Scan for the cell matching the given text and deliver its (X, Y) coordinate at center. 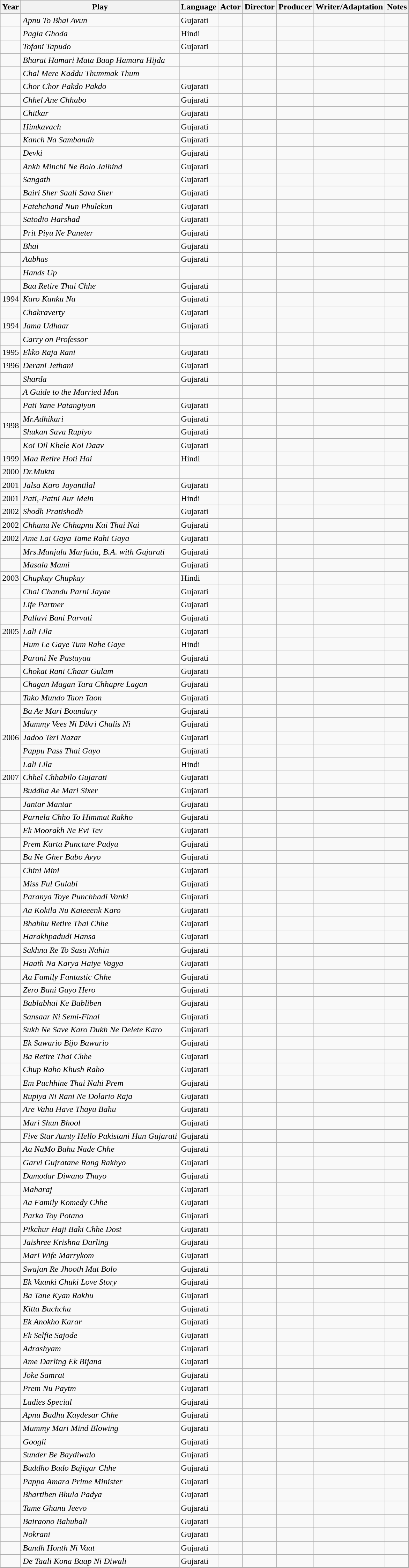
Ekko Raja Rani (100, 352)
Ba Ae Mari Boundary (100, 711)
Chitkar (100, 113)
Ek Anokho Karar (100, 1322)
Mari Shun Bhool (100, 1123)
Pallavi Bani Parvati (100, 618)
Notes (397, 7)
Mummy Mari Mind Blowing (100, 1428)
Googli (100, 1442)
Ame Lai Gaya Tame Rahi Gaya (100, 538)
Prem Karta Puncture Padyu (100, 844)
2006 (10, 737)
Ba Tane Kyan Rakhu (100, 1295)
Adrashyam (100, 1348)
1998 (10, 425)
Mari Wife Marrykom (100, 1256)
Chakraverty (100, 312)
Buddha Ae Mari Sixer (100, 790)
Aa Family Fantastic Chhe (100, 976)
Jantar Mantar (100, 804)
Ankh Minchi Ne Bolo Jaihind (100, 166)
Jadoo Teri Nazar (100, 737)
Jaishree Krishna Darling (100, 1242)
Pagla Ghoda (100, 34)
2003 (10, 578)
Apnu Badhu Kaydesar Chhe (100, 1415)
Ek Sawario Bijo Bawario (100, 1043)
Sukh Ne Save Karo Dukh Ne Delete Karo (100, 1030)
Chhel Ane Chhabo (100, 100)
Parnela Chho To Himmat Rakho (100, 817)
Haath Na Karya Haiye Vagya (100, 963)
Derani Jethani (100, 365)
Pati,-Patni Aur Mein (100, 498)
Devki (100, 153)
Damodar Diwano Thayo (100, 1176)
Nokrani (100, 1534)
Joke Samrat (100, 1375)
Koi Dil Khele Koi Daav (100, 445)
1995 (10, 352)
Prit Piyu Ne Paneter (100, 233)
Bandh Honth Ni Vaat (100, 1548)
Chal Chandu Parni Jayae (100, 592)
Baa Retire Thai Chhe (100, 286)
Mr.Adhikari (100, 419)
1999 (10, 459)
Chhanu Ne Chhapnu Kai Thai Nai (100, 525)
Swajan Re Jhooth Mat Bolo (100, 1269)
Fatehchand Nun Phulekun (100, 206)
De Taali Kona Baap Ni Diwali (100, 1561)
Chini Mini (100, 870)
Aa NaMo Bahu Nade Chhe (100, 1149)
Chokat Rani Chaar Gulam (100, 671)
Director (260, 7)
Maharaj (100, 1189)
Language (199, 7)
Paranya Toye Punchhadi Vanki (100, 897)
Tako Mundo Taon Taon (100, 698)
Em Puchhine Thai Nahi Prem (100, 1083)
Shodh Pratishodh (100, 512)
Ame Darling Ek Bijana (100, 1362)
Ek Vaanki Chuki Love Story (100, 1282)
Carry on Professor (100, 339)
Hands Up (100, 273)
Bhabhu Retire Thai Chhe (100, 923)
Are Vahu Have Thayu Bahu (100, 1109)
Rupiya Ni Rani Ne Dolario Raja (100, 1096)
Year (10, 7)
Ba Ne Gher Babo Avyo (100, 857)
Kanch Na Sambandh (100, 140)
Satodio Harshad (100, 220)
Buddho Bado Bajigar Chhe (100, 1468)
Chor Chor Pakdo Pakdo (100, 87)
Jama Udhaar (100, 326)
Aabhas (100, 259)
Chagan Magan Tara Chhapre Lagan (100, 684)
Jalsa Karo Jayantilal (100, 485)
Himkavach (100, 126)
Aa Kokila Nu Kaieeenk Karo (100, 910)
Bhai (100, 246)
Dr.Mukta (100, 472)
Ek Moorakh Ne Evi Tev (100, 831)
Chal Mere Kaddu Thummak Thum (100, 73)
Writer/Adaptation (349, 7)
Ek Selfie Sajode (100, 1335)
Sakhna Re To Sasu Nahin (100, 950)
Life Partner (100, 605)
Miss Ful Gulabi (100, 884)
Garvi Gujratane Rang Rakhyo (100, 1162)
Sharda (100, 379)
Tofani Tapudo (100, 47)
Harakhpadudi Hansa (100, 937)
Sansaar Ni Semi-Final (100, 1017)
Masala Mami (100, 565)
2000 (10, 472)
Parani Ne Pastayaa (100, 658)
Pati Yane Patangiyun (100, 406)
Sangath (100, 180)
Bharat Hamari Mata Baap Hamara Hijda (100, 60)
Five Star Aunty Hello Pakistani Hun Gujarati (100, 1136)
Apnu To Bhai Avun (100, 20)
Play (100, 7)
Chup Raho Khush Raho (100, 1070)
Kitta Buchcha (100, 1309)
Maa Retire Hoti Hai (100, 459)
Bhartiben Bhula Padya (100, 1495)
Ladies Special (100, 1402)
Pappu Pass Thai Gayo (100, 751)
1996 (10, 365)
Shukan Sava Rupiyo (100, 432)
Karo Kanku Na (100, 299)
Tame Ghanu Jeevo (100, 1508)
A Guide to the Married Man (100, 392)
Prem Nu Paytm (100, 1388)
Pappa Amara Prime Minister (100, 1481)
Bablabhai Ke Babliben (100, 1003)
2007 (10, 777)
Producer (295, 7)
Ba Retire Thai Chhe (100, 1056)
Pikchur Haji Baki Chhe Dost (100, 1229)
Zero Bani Gayo Hero (100, 990)
Parka Toy Potana (100, 1216)
Sunder Be Baydiwalo (100, 1455)
Actor (230, 7)
Chhel Chhabilo Gujarati (100, 777)
Bairi Sher Saali Sava Sher (100, 193)
Aa Family Komedy Chhe (100, 1202)
Chupkay Chupkay (100, 578)
Bairaono Bahubali (100, 1521)
2005 (10, 631)
Hum Le Gaye Tum Rahe Gaye (100, 645)
Mrs.Manjula Marfatia, B.A. with Gujarati (100, 551)
Mummy Vees Ni Dikri Chalis Ni (100, 724)
